Search for the cell housing the specified text and yield its [X, Y] center coordinate. 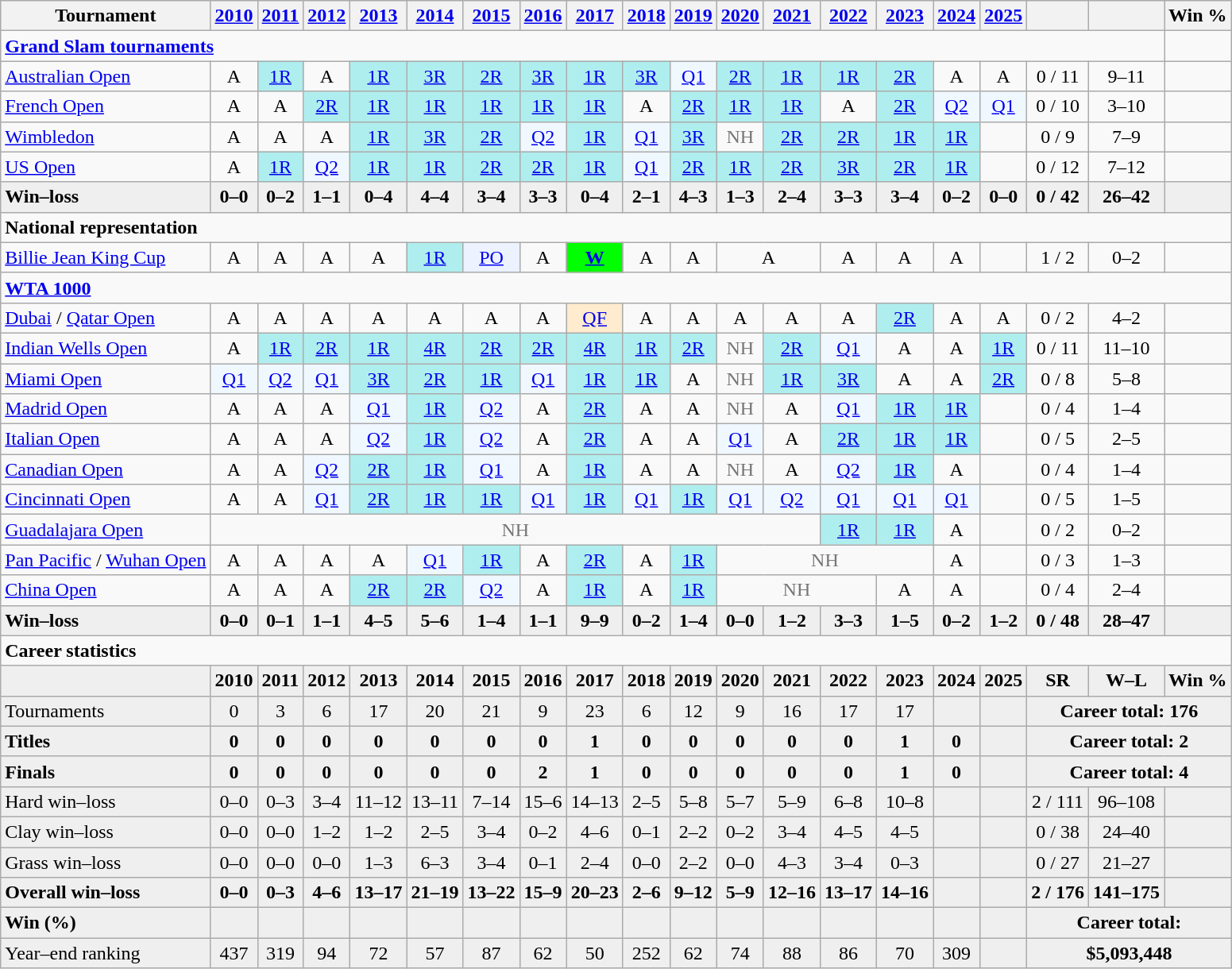
15–9 [543, 893]
21–19 [435, 893]
2–6 [647, 893]
16 [791, 711]
Overall win–loss [106, 893]
Indian Wells Open [106, 348]
0 / 48 [1058, 620]
2–1 [647, 197]
Tournament [106, 16]
96–108 [1126, 801]
Australian Open [106, 76]
2 / 111 [1058, 801]
Dubai / Qatar Open [106, 318]
87 [491, 953]
Pan Pacific / Wuhan Open [106, 560]
French Open [106, 106]
3 [280, 711]
0 / 42 [1058, 197]
Guadalajara Open [106, 530]
0 / 38 [1058, 832]
12–16 [791, 893]
23 [594, 711]
14–13 [594, 801]
Win (%) [106, 923]
7–12 [1126, 167]
2 / 176 [1058, 893]
Year–end ranking [106, 953]
72 [378, 953]
4–4 [435, 197]
Clay win–loss [106, 832]
Career total: 2 [1130, 741]
Career total: 4 [1130, 771]
Titles [106, 741]
141–175 [1126, 893]
Madrid Open [106, 409]
0 / 9 [1058, 137]
China Open [106, 590]
437 [234, 953]
QF [594, 318]
Grass win–loss [106, 862]
Cincinnati Open [106, 500]
0 / 12 [1058, 167]
Career total: 176 [1130, 711]
9–9 [594, 620]
319 [280, 953]
20 [435, 711]
6–3 [435, 862]
Miami Open [106, 379]
13–11 [435, 801]
0 / 3 [1058, 560]
1 / 2 [1058, 257]
SR [1058, 681]
7–9 [1126, 137]
57 [435, 953]
74 [740, 953]
28–47 [1126, 620]
Career total: [1130, 923]
US Open [106, 167]
Canadian Open [106, 469]
94 [327, 953]
Career statistics [616, 651]
WTA 1000 [616, 288]
15–6 [543, 801]
Tournaments [106, 711]
70 [906, 953]
50 [594, 953]
20–23 [594, 893]
9–12 [693, 893]
21 [491, 711]
4–2 [1126, 318]
6–8 [848, 801]
7–14 [491, 801]
Wimbledon [106, 137]
5–6 [435, 620]
Grand Slam tournaments [583, 46]
10–8 [906, 801]
88 [791, 953]
W–L [1126, 681]
5–7 [740, 801]
Hard win–loss [106, 801]
0 / 10 [1058, 106]
24–40 [1126, 832]
PO [491, 257]
Italian Open [106, 439]
Billie Jean King Cup [106, 257]
26–42 [1126, 197]
Finals [106, 771]
252 [647, 953]
$5,093,448 [1130, 953]
3–10 [1126, 106]
309 [956, 953]
13–22 [491, 893]
0 / 8 [1058, 379]
14–16 [906, 893]
11–10 [1126, 348]
11–12 [378, 801]
21–27 [1126, 862]
0 / 27 [1058, 862]
National representation [616, 227]
12 [693, 711]
86 [848, 953]
2 [543, 771]
W [594, 257]
9–11 [1126, 76]
